Search for the cell housing the specified text and yield its [x, y] center coordinate. 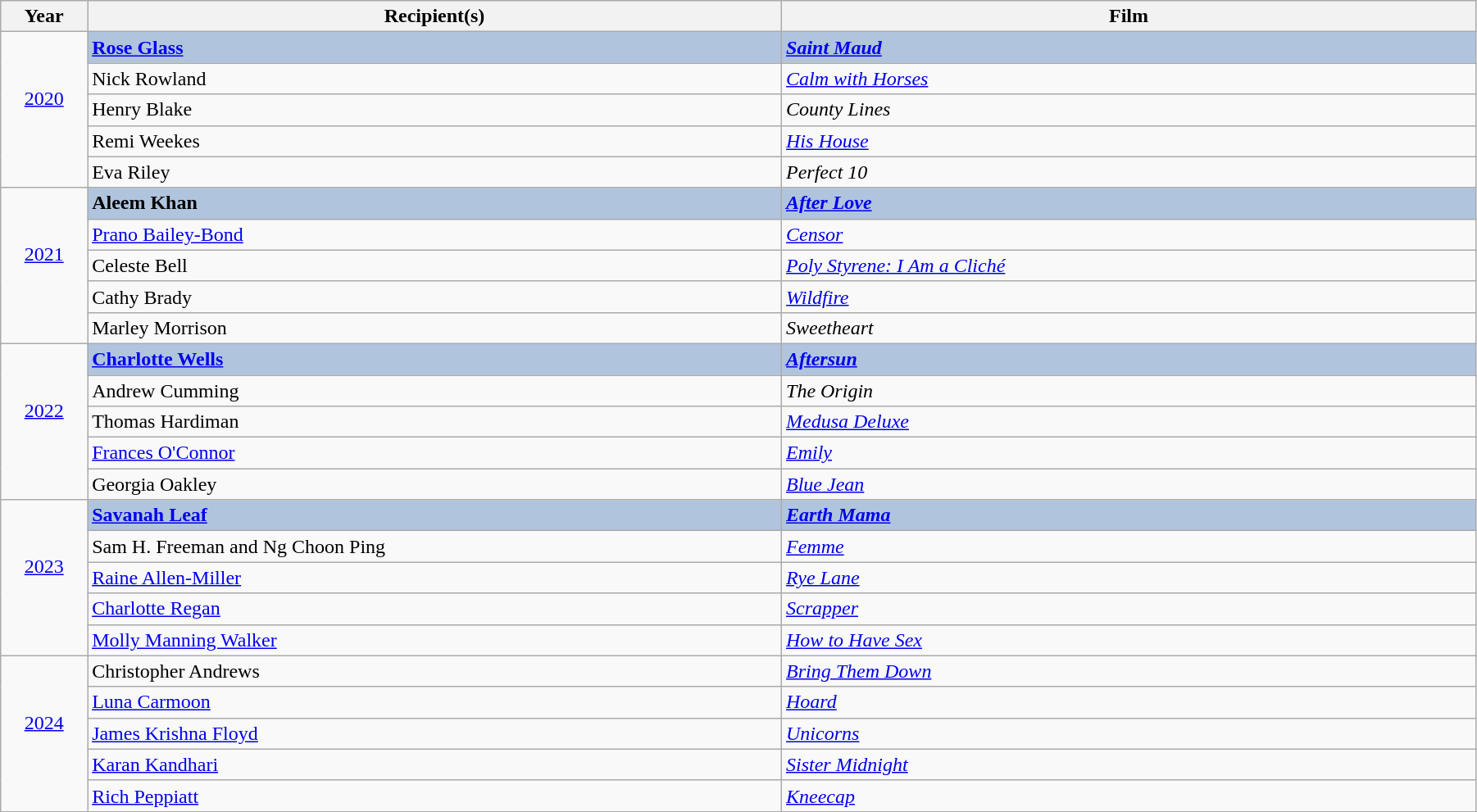
Hoard [1129, 702]
Nick Rowland [434, 79]
Thomas Hardiman [434, 422]
Rose Glass [434, 48]
2022 [44, 421]
How to Have Sex [1129, 640]
Bring Them Down [1129, 671]
Femme [1129, 547]
Andrew Cumming [434, 391]
Henry Blake [434, 110]
Rich Peppiatt [434, 796]
Rye Lane [1129, 578]
Wildfire [1129, 297]
Raine Allen-Miller [434, 578]
Earth Mama [1129, 515]
Kneecap [1129, 796]
Saint Maud [1129, 48]
Poly Styrene: I Am a Cliché [1129, 265]
County Lines [1129, 110]
Cathy Brady [434, 297]
Christopher Andrews [434, 671]
Georgia Oakley [434, 484]
Perfect 10 [1129, 172]
Remi Weekes [434, 141]
Savanah Leaf [434, 515]
2024 [44, 733]
Charlotte Regan [434, 609]
Aftersun [1129, 359]
Sweetheart [1129, 328]
Aleem Khan [434, 203]
Film [1129, 16]
Prano Bailey-Bond [434, 234]
Sam H. Freeman and Ng Choon Ping [434, 547]
Charlotte Wells [434, 359]
After Love [1129, 203]
Eva Riley [434, 172]
Luna Carmoon [434, 702]
Frances O'Connor [434, 453]
Sister Midnight [1129, 764]
Marley Morrison [434, 328]
2023 [44, 578]
Medusa Deluxe [1129, 422]
Molly Manning Walker [434, 640]
Celeste Bell [434, 265]
Emily [1129, 453]
2021 [44, 265]
Calm with Horses [1129, 79]
Blue Jean [1129, 484]
Recipient(s) [434, 16]
James Krishna Floyd [434, 733]
Karan Kandhari [434, 764]
Unicorns [1129, 733]
His House [1129, 141]
The Origin [1129, 391]
Year [44, 16]
Censor [1129, 234]
Scrapper [1129, 609]
2020 [44, 110]
